Return [X, Y] of the center of cell containing provided text 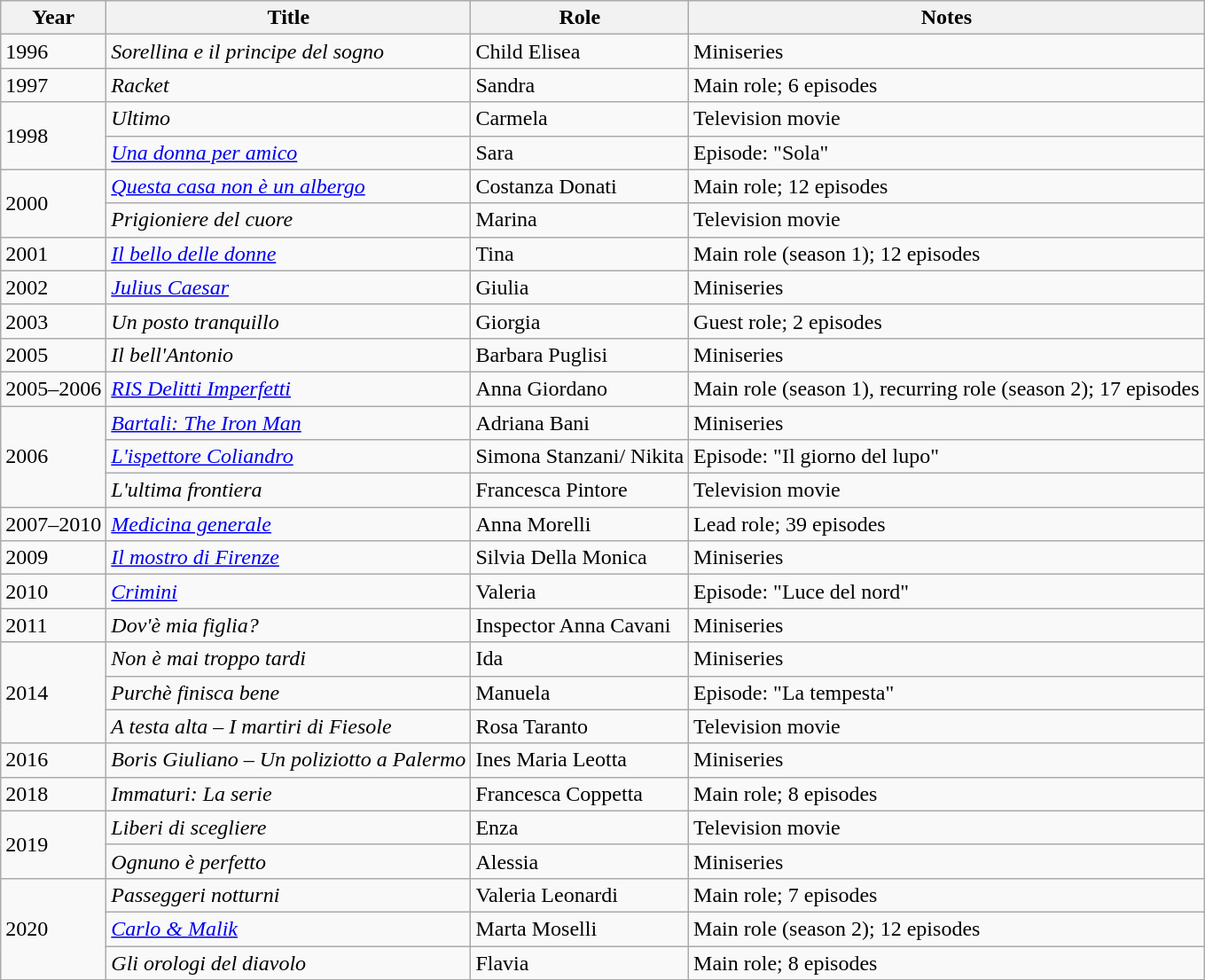
Main role; 6 episodes [947, 85]
Manuela [580, 693]
Valeria [580, 592]
Role [580, 18]
Una donna per amico [289, 153]
Questa casa non è un albergo [289, 186]
Ida [580, 659]
Sara [580, 153]
Simona Stanzani/ Nikita [580, 457]
Il bello delle donne [289, 254]
2003 [53, 321]
1998 [53, 136]
2009 [53, 558]
1996 [53, 51]
2019 [53, 844]
A testa alta – I martiri di Fiesole [289, 726]
Crimini [289, 592]
Francesca Pintore [580, 490]
Carmela [580, 119]
Il bell'Antonio [289, 355]
Anna Giordano [580, 388]
Dov'è mia figlia? [289, 625]
Gli orologi del diavolo [289, 962]
Alessia [580, 861]
Tina [580, 254]
Ines Maria Leotta [580, 760]
2011 [53, 625]
Prigioniere del cuore [289, 220]
2018 [53, 794]
2020 [53, 929]
Passeggeri notturni [289, 895]
RIS Delitti Imperfetti [289, 388]
Bartali: The Iron Man [289, 423]
L'ispettore Coliandro [289, 457]
Rosa Taranto [580, 726]
Adriana Bani [580, 423]
Main role (season 2); 12 episodes [947, 929]
Marta Moselli [580, 929]
Notes [947, 18]
Inspector Anna Cavani [580, 625]
Sandra [580, 85]
Giulia [580, 287]
Episode: "Luce del nord" [947, 592]
2006 [53, 457]
Valeria Leonardi [580, 895]
Marina [580, 220]
Main role (season 1), recurring role (season 2); 17 episodes [947, 388]
Title [289, 18]
2000 [53, 203]
Boris Giuliano – Un poliziotto a Palermo [289, 760]
Anna Morelli [580, 524]
Costanza Donati [580, 186]
Main role; 12 episodes [947, 186]
Silvia Della Monica [580, 558]
L'ultima frontiera [289, 490]
Immaturi: La serie [289, 794]
Barbara Puglisi [580, 355]
Guest role; 2 episodes [947, 321]
2002 [53, 287]
Carlo & Malik [289, 929]
Child Elisea [580, 51]
2016 [53, 760]
2005–2006 [53, 388]
Ognuno è perfetto [289, 861]
Sorellina e il principe del sogno [289, 51]
Enza [580, 827]
2014 [53, 693]
Main role (season 1); 12 episodes [947, 254]
Non è mai troppo tardi [289, 659]
Medicina generale [289, 524]
2001 [53, 254]
2007–2010 [53, 524]
Lead role; 39 episodes [947, 524]
Ultimo [289, 119]
Un posto tranquillo [289, 321]
Episode: "La tempesta" [947, 693]
2005 [53, 355]
1997 [53, 85]
Giorgia [580, 321]
Main role; 7 episodes [947, 895]
Episode: "Il giorno del lupo" [947, 457]
Flavia [580, 962]
Liberi di scegliere [289, 827]
Racket [289, 85]
Julius Caesar [289, 287]
2010 [53, 592]
Il mostro di Firenze [289, 558]
Purchè finisca bene [289, 693]
Year [53, 18]
Episode: "Sola" [947, 153]
Francesca Coppetta [580, 794]
